Determine the (X, Y) coordinate at the center of the cell enclosing the given text.  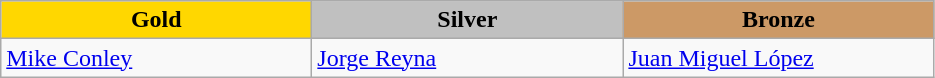
Mike Conley (156, 58)
Gold (156, 20)
Jorge Reyna (468, 58)
Juan Miguel López (778, 58)
Bronze (778, 20)
Silver (468, 20)
